Provide the (x, y) coordinate of the cell's center where the given text is located.  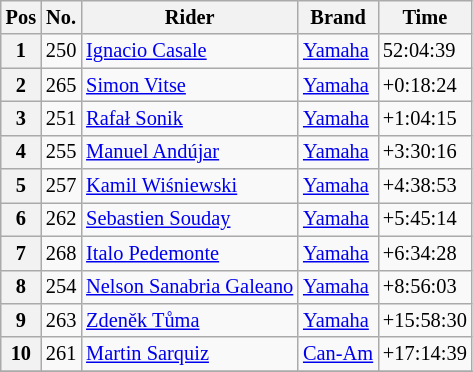
9 (21, 320)
250 (61, 51)
+3:30:16 (425, 152)
7 (21, 253)
+15:58:30 (425, 320)
Rider (190, 17)
254 (61, 287)
4 (21, 152)
+5:45:14 (425, 219)
Brand (338, 17)
257 (61, 186)
Pos (21, 17)
Simon Vitse (190, 85)
52:04:39 (425, 51)
Sebastien Souday (190, 219)
255 (61, 152)
5 (21, 186)
10 (21, 354)
Rafał Sonik (190, 118)
261 (61, 354)
Kamil Wiśniewski (190, 186)
+1:04:15 (425, 118)
+6:34:28 (425, 253)
Martin Sarquiz (190, 354)
Nelson Sanabria Galeano (190, 287)
268 (61, 253)
Zdeněk Tůma (190, 320)
+4:38:53 (425, 186)
Ignacio Casale (190, 51)
262 (61, 219)
251 (61, 118)
+0:18:24 (425, 85)
Manuel Andújar (190, 152)
+17:14:39 (425, 354)
8 (21, 287)
No. (61, 17)
Can-Am (338, 354)
Time (425, 17)
6 (21, 219)
263 (61, 320)
265 (61, 85)
2 (21, 85)
Italo Pedemonte (190, 253)
1 (21, 51)
3 (21, 118)
+8:56:03 (425, 287)
